For the text-containing cell, return its midpoint in [X, Y] coordinate format. 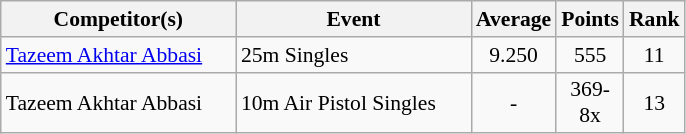
Competitor(s) [118, 19]
- [514, 102]
13 [654, 102]
25m Singles [354, 55]
369-8x [590, 102]
Points [590, 19]
11 [654, 55]
10m Air Pistol Singles [354, 102]
9.250 [514, 55]
555 [590, 55]
Rank [654, 19]
Event [354, 19]
Average [514, 19]
